Locate the cell with the specified text and output its [x, y] center coordinate. 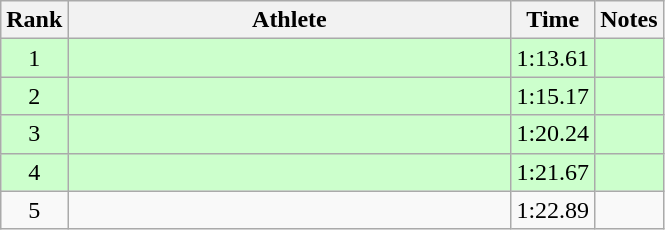
1:13.61 [553, 58]
3 [34, 134]
Rank [34, 20]
1:22.89 [553, 210]
1:15.17 [553, 96]
4 [34, 172]
Time [553, 20]
Athlete [290, 20]
5 [34, 210]
2 [34, 96]
1:20.24 [553, 134]
1:21.67 [553, 172]
1 [34, 58]
Notes [629, 20]
